Return the [X, Y] coordinate for the center point of the cell that contains the specified text.  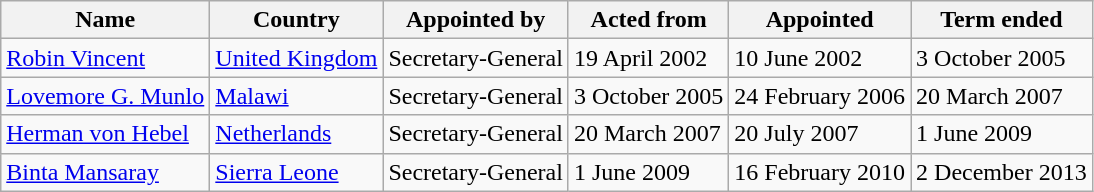
Lovemore G. Munlo [106, 96]
Name [106, 20]
16 February 2010 [820, 172]
Appointed by [476, 20]
Term ended [1002, 20]
Sierra Leone [296, 172]
Netherlands [296, 134]
Herman von Hebel [106, 134]
Country [296, 20]
Binta Mansaray [106, 172]
Acted from [648, 20]
20 July 2007 [820, 134]
10 June 2002 [820, 58]
19 April 2002 [648, 58]
Malawi [296, 96]
Appointed [820, 20]
Robin Vincent [106, 58]
24 February 2006 [820, 96]
United Kingdom [296, 58]
2 December 2013 [1002, 172]
